Capture the cell that displays the provided text and extract its (x, y) central coordinate. 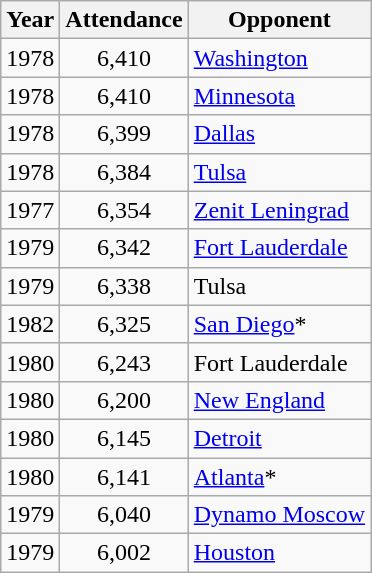
6,338 (124, 286)
1982 (30, 324)
Atlanta* (279, 477)
6,141 (124, 477)
Dallas (279, 134)
Dynamo Moscow (279, 515)
6,354 (124, 210)
San Diego* (279, 324)
Detroit (279, 438)
Year (30, 20)
6,342 (124, 248)
New England (279, 400)
Zenit Leningrad (279, 210)
6,399 (124, 134)
6,384 (124, 172)
1977 (30, 210)
Washington (279, 58)
6,002 (124, 553)
Houston (279, 553)
6,325 (124, 324)
6,200 (124, 400)
Minnesota (279, 96)
6,040 (124, 515)
6,145 (124, 438)
Opponent (279, 20)
Attendance (124, 20)
6,243 (124, 362)
